Search for the cell housing the specified text and yield its (X, Y) center coordinate. 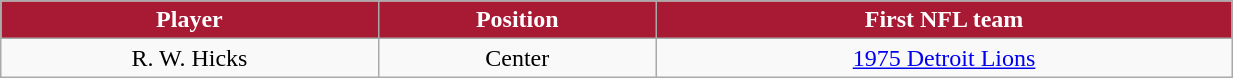
Center (517, 58)
1975 Detroit Lions (944, 58)
Player (190, 20)
First NFL team (944, 20)
R. W. Hicks (190, 58)
Position (517, 20)
